Search for the cell housing the specified text and yield its (X, Y) center coordinate. 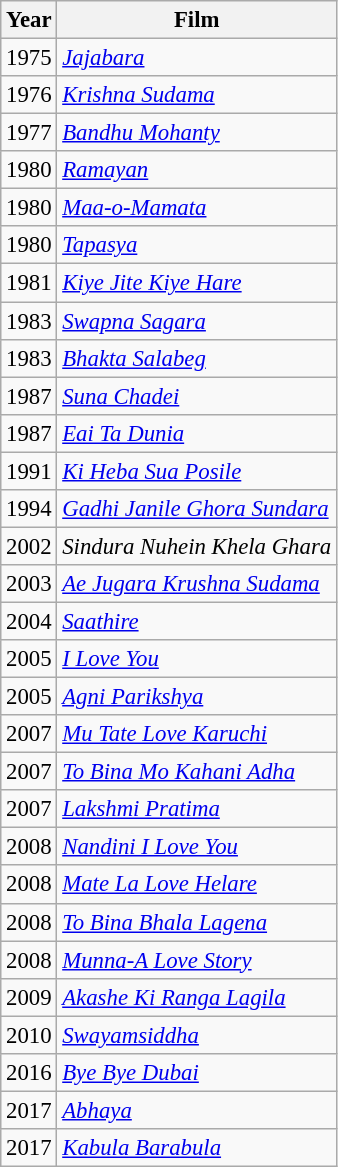
I Love You (197, 659)
2016 (29, 1073)
Kiye Jite Kiye Hare (197, 283)
Film (197, 20)
Akashe Ki Ranga Lagila (197, 997)
Swayamsiddha (197, 1035)
Year (29, 20)
Swapna Sagara (197, 321)
Ae Jugara Krushna Sudama (197, 584)
Bye Bye Dubai (197, 1073)
1994 (29, 509)
Bandhu Mohanty (197, 133)
Eai Ta Dunia (197, 433)
Mu Tate Love Karuchi (197, 734)
Ramayan (197, 170)
Mate La Love Helare (197, 885)
2009 (29, 997)
1976 (29, 95)
Maa-o-Mamata (197, 208)
1991 (29, 471)
To Bina Mo Kahani Adha (197, 772)
Abhaya (197, 1110)
Kabula Barabula (197, 1148)
2003 (29, 584)
Gadhi Janile Ghora Sundara (197, 509)
Munna-A Love Story (197, 960)
Ki Heba Sua Posile (197, 471)
1977 (29, 133)
1975 (29, 58)
Sindura Nuhein Khela Ghara (197, 546)
To Bina Bhala Lagena (197, 922)
2010 (29, 1035)
Suna Chadei (197, 396)
Bhakta Salabeg (197, 358)
1981 (29, 283)
Lakshmi Pratima (197, 809)
Saathire (197, 621)
2002 (29, 546)
Nandini I Love You (197, 847)
Jajabara (197, 58)
2004 (29, 621)
Agni Parikshya (197, 697)
Tapasya (197, 245)
Krishna Sudama (197, 95)
